Identify which cell holds the provided text, then report its [X, Y] central coordinate. 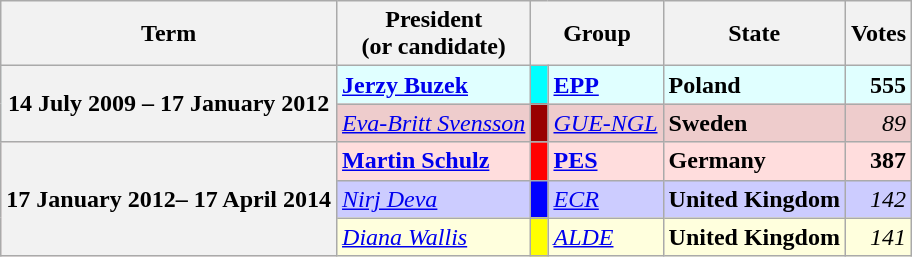
Term [169, 34]
Group [597, 34]
Votes [878, 34]
Sweden [754, 123]
17 January 2012– 17 April 2014 [169, 199]
555 [878, 85]
PES [606, 161]
Eva-Britt Svensson [434, 123]
387 [878, 161]
142 [878, 199]
ALDE [606, 237]
141 [878, 237]
Jerzy Buzek [434, 85]
President(or candidate) [434, 34]
EPP [606, 85]
GUE-NGL [606, 123]
Diana Wallis [434, 237]
14 July 2009 – 17 January 2012 [169, 104]
89 [878, 123]
ECR [606, 199]
Poland [754, 85]
Germany [754, 161]
State [754, 34]
Martin Schulz [434, 161]
Nirj Deva [434, 199]
